Pinpoint the cell where the given text exists, returning its (x, y) midpoint coordinate. 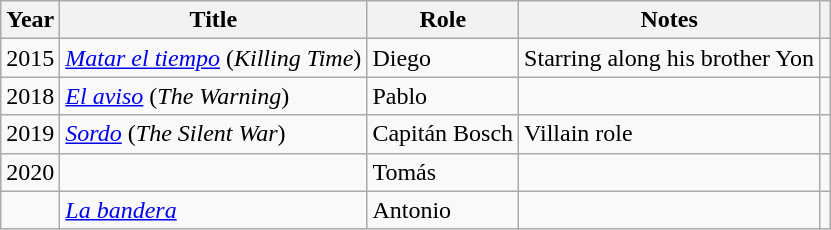
Year (30, 20)
2018 (30, 96)
El aviso (The Warning) (214, 96)
Tomás (443, 172)
Matar el tiempo (Killing Time) (214, 58)
2020 (30, 172)
Notes (670, 20)
Antonio (443, 210)
Diego (443, 58)
Capitán Bosch (443, 134)
Sordo (The Silent War) (214, 134)
Title (214, 20)
Villain role (670, 134)
Role (443, 20)
2019 (30, 134)
Starring along his brother Yon (670, 58)
La bandera (214, 210)
2015 (30, 58)
Pablo (443, 96)
